Find where the given text appears and provide that cell's center as [X, Y] coordinate. 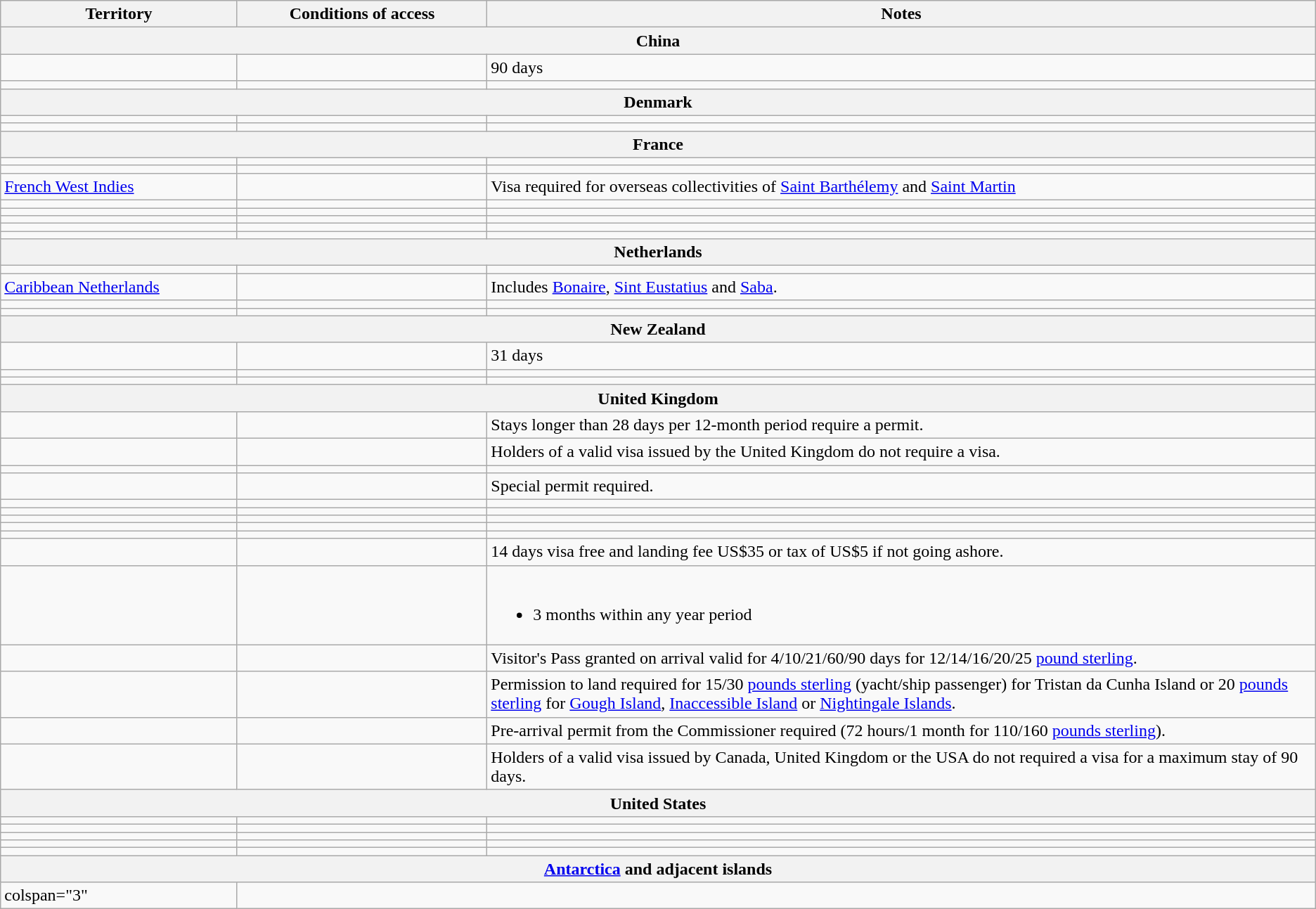
3 months within any year period [901, 605]
Stays longer than 28 days per 12-month period require a permit. [901, 425]
Territory [120, 14]
Visa required for overseas collectivities of Saint Barthélemy and Saint Martin [901, 186]
Holders of a valid visa issued by Canada, United Kingdom or the USA do not required a visa for a maximum stay of 90 days. [901, 766]
Holders of a valid visa issued by the United Kingdom do not require a visa. [901, 451]
China [658, 41]
United States [658, 803]
Caribbean Netherlands [120, 287]
Antarctica and adjacent islands [658, 869]
United Kingdom [658, 398]
90 days [901, 67]
Netherlands [658, 252]
Visitor's Pass granted on arrival valid for 4/10/21/60/90 days for 12/14/16/20/25 pound sterling. [901, 658]
French West Indies [120, 186]
31 days [901, 356]
Notes [901, 14]
14 days visa free and landing fee US$35 or tax of US$5 if not going ashore. [901, 552]
Special permit required. [901, 486]
New Zealand [658, 329]
France [658, 144]
Denmark [658, 102]
Pre-arrival permit from the Commissioner required (72 hours/1 month for 110/160 pounds sterling). [901, 730]
Conditions of access [361, 14]
Includes Bonaire, Sint Eustatius and Saba. [901, 287]
colspan="3" [120, 896]
